Pinpoint the cell where the given text exists, returning its [X, Y] midpoint coordinate. 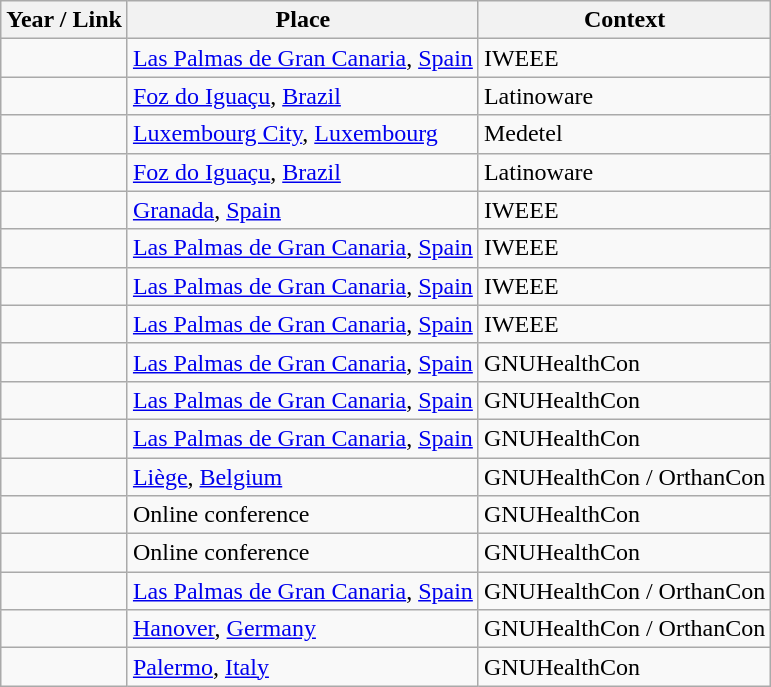
Context [624, 20]
Palermo, Italy [302, 667]
Year / Link [64, 20]
Liège, Belgium [302, 477]
Granada, Spain [302, 210]
Medetel [624, 134]
Luxembourg City, Luxembourg [302, 134]
Place [302, 20]
Hanover, Germany [302, 629]
